Find where the given text appears and provide that cell's center as (X, Y) coordinate. 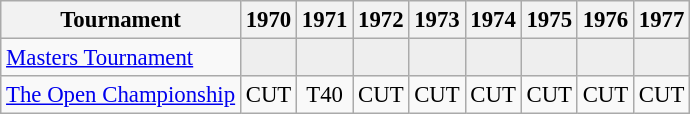
T40 (325, 95)
1971 (325, 20)
1976 (605, 20)
1975 (549, 20)
The Open Championship (121, 95)
1974 (493, 20)
1972 (381, 20)
1970 (268, 20)
Tournament (121, 20)
1977 (661, 20)
1973 (437, 20)
Masters Tournament (121, 58)
